Find where the given text appears and provide that cell's center as [X, Y] coordinate. 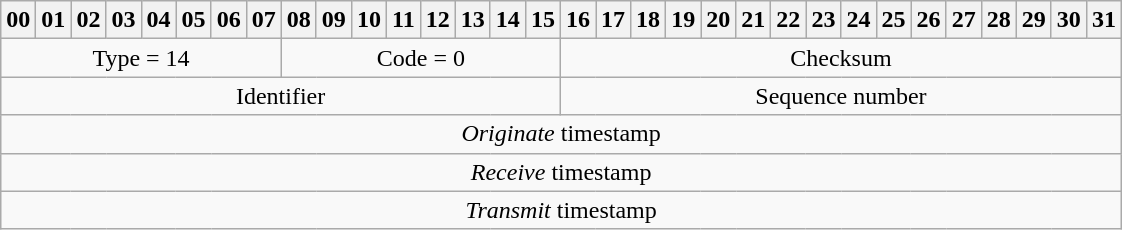
Identifier [281, 96]
03 [124, 20]
04 [158, 20]
07 [264, 20]
Code = 0 [420, 58]
Originate timestamp [562, 134]
17 [614, 20]
15 [542, 20]
09 [334, 20]
02 [88, 20]
25 [894, 20]
12 [438, 20]
28 [998, 20]
13 [472, 20]
Transmit timestamp [562, 210]
14 [508, 20]
Checksum [840, 58]
23 [824, 20]
11 [403, 20]
31 [1104, 20]
Receive timestamp [562, 172]
24 [858, 20]
Type = 14 [141, 58]
06 [228, 20]
05 [194, 20]
00 [18, 20]
20 [718, 20]
27 [964, 20]
Sequence number [840, 96]
16 [578, 20]
08 [298, 20]
21 [754, 20]
26 [928, 20]
10 [368, 20]
22 [788, 20]
01 [54, 20]
18 [648, 20]
30 [1068, 20]
29 [1034, 20]
19 [684, 20]
